Locate the cell with the specified text and output its [X, Y] center coordinate. 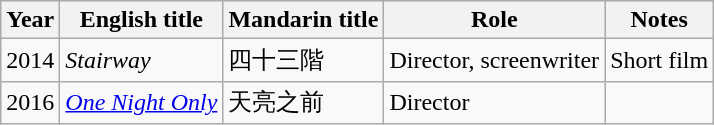
Notes [660, 20]
Year [30, 20]
2014 [30, 60]
Director [494, 102]
Director, screenwriter [494, 60]
Stairway [142, 60]
Short film [660, 60]
Role [494, 20]
天亮之前 [304, 102]
English title [142, 20]
2016 [30, 102]
One Night Only [142, 102]
四十三階 [304, 60]
Mandarin title [304, 20]
